Output the (X, Y) coordinate of the center of the cell containing the given text.  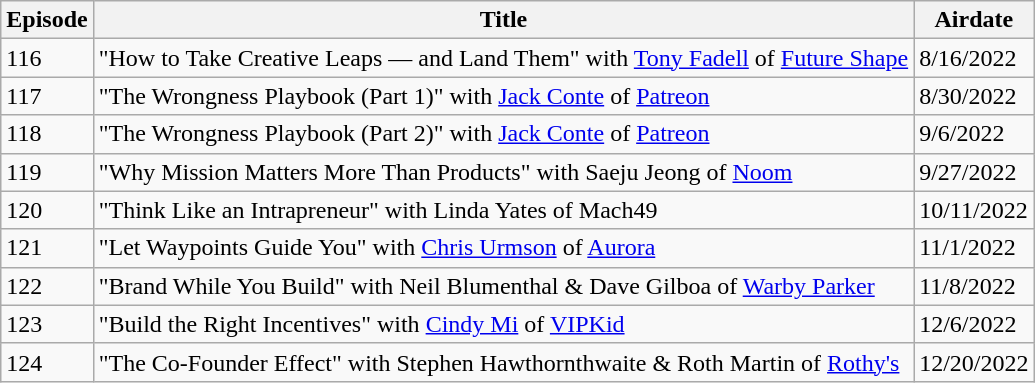
123 (47, 324)
8/30/2022 (974, 96)
12/6/2022 (974, 324)
9/27/2022 (974, 172)
Airdate (974, 20)
"Think Like an Intrapreneur" with Linda Yates of Mach49 (503, 210)
116 (47, 58)
11/8/2022 (974, 286)
118 (47, 134)
12/20/2022 (974, 362)
"Brand While You Build" with Neil Blumenthal & Dave Gilboa of Warby Parker (503, 286)
8/16/2022 (974, 58)
Episode (47, 20)
"Build the Right Incentives" with Cindy Mi of VIPKid (503, 324)
Title (503, 20)
119 (47, 172)
121 (47, 248)
"The Wrongness Playbook (Part 1)" with Jack Conte of Patreon (503, 96)
124 (47, 362)
122 (47, 286)
11/1/2022 (974, 248)
"The Wrongness Playbook (Part 2)" with Jack Conte of Patreon (503, 134)
"Why Mission Matters More Than Products" with Saeju Jeong of Noom (503, 172)
"How to Take Creative Leaps — and Land Them" with Tony Fadell of Future Shape (503, 58)
117 (47, 96)
"The Co-Founder Effect" with Stephen Hawthornthwaite & Roth Martin of Rothy's (503, 362)
"Let Waypoints Guide You" with Chris Urmson of Aurora (503, 248)
120 (47, 210)
9/6/2022 (974, 134)
10/11/2022 (974, 210)
